Return the (X, Y) coordinate for the center point of the cell that contains the specified text.  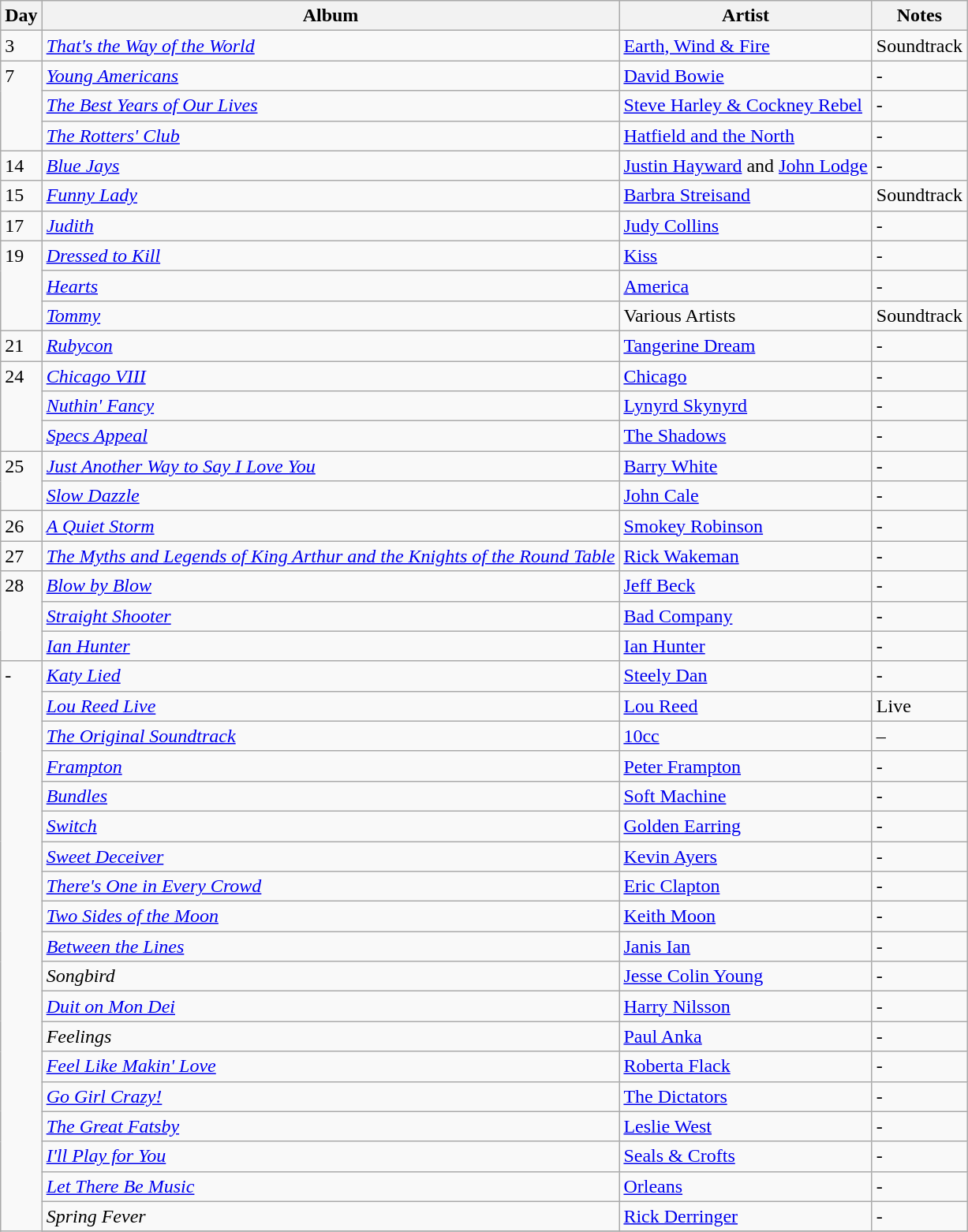
A Quiet Storm (331, 526)
David Bowie (746, 76)
The Best Years of Our Lives (331, 106)
Earth, Wind & Fire (746, 46)
The Shadows (746, 436)
Hearts (331, 286)
The Original Soundtrack (331, 736)
Bad Company (746, 616)
The Great Fatsby (331, 1126)
Sweet Deceiver (331, 856)
Nuthin' Fancy (331, 406)
Frampton (331, 766)
Lou Reed (746, 706)
That's the Way of the World (331, 46)
Artist (746, 16)
Jeff Beck (746, 586)
15 (21, 196)
19 (21, 286)
14 (21, 166)
Jesse Colin Young (746, 976)
– (919, 736)
Lou Reed Live (331, 706)
7 (21, 106)
Kevin Ayers (746, 856)
Bundles (331, 796)
Judith (331, 226)
Live (919, 706)
Notes (919, 16)
3 (21, 46)
Soft Machine (746, 796)
Judy Collins (746, 226)
17 (21, 226)
Just Another Way to Say I Love You (331, 466)
Orleans (746, 1186)
Barbra Streisand (746, 196)
Chicago VIII (331, 376)
Feelings (331, 1036)
Steely Dan (746, 676)
27 (21, 556)
Feel Like Makin' Love (331, 1066)
Blue Jays (331, 166)
25 (21, 481)
John Cale (746, 496)
America (746, 286)
26 (21, 526)
Hatfield and the North (746, 136)
Tangerine Dream (746, 345)
Spring Fever (331, 1216)
Album (331, 16)
I'll Play for You (331, 1156)
Steve Harley & Cockney Rebel (746, 106)
The Myths and Legends of King Arthur and the Knights of the Round Table (331, 556)
Janis Ian (746, 946)
Duit on Mon Dei (331, 1006)
Let There Be Music (331, 1186)
Peter Frampton (746, 766)
Two Sides of the Moon (331, 917)
Lynyrd Skynyrd (746, 406)
Seals & Crofts (746, 1156)
24 (21, 406)
Funny Lady (331, 196)
Songbird (331, 976)
Paul Anka (746, 1036)
Barry White (746, 466)
Day (21, 16)
The Dictators (746, 1096)
Eric Clapton (746, 887)
Smokey Robinson (746, 526)
Kiss (746, 256)
Chicago (746, 376)
Justin Hayward and John Lodge (746, 166)
The Rotters' Club (331, 136)
Dressed to Kill (331, 256)
Leslie West (746, 1126)
Rubycon (331, 345)
Straight Shooter (331, 616)
Katy Lied (331, 676)
Roberta Flack (746, 1066)
Tommy (331, 315)
There's One in Every Crowd (331, 887)
10cc (746, 736)
Switch (331, 826)
Various Artists (746, 315)
28 (21, 616)
Harry Nilsson (746, 1006)
Go Girl Crazy! (331, 1096)
Golden Earring (746, 826)
Rick Wakeman (746, 556)
21 (21, 345)
Specs Appeal (331, 436)
Slow Dazzle (331, 496)
Blow by Blow (331, 586)
Between the Lines (331, 946)
Rick Derringer (746, 1216)
Young Americans (331, 76)
Keith Moon (746, 917)
